Find where the given text appears and provide that cell's center as (x, y) coordinate. 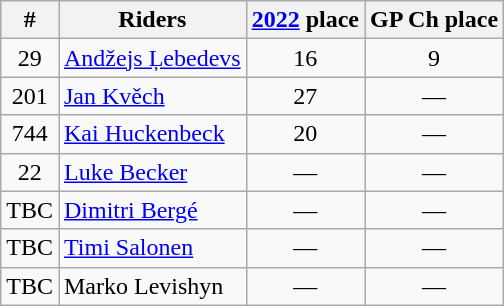
Andžejs Ļebedevs (152, 58)
9 (434, 58)
Kai Huckenbeck (152, 134)
20 (305, 134)
29 (30, 58)
201 (30, 96)
Jan Kvěch (152, 96)
# (30, 20)
Luke Becker (152, 172)
22 (30, 172)
16 (305, 58)
Riders (152, 20)
Timi Salonen (152, 248)
Marko Levishyn (152, 286)
744 (30, 134)
Dimitri Bergé (152, 210)
27 (305, 96)
2022 place (305, 20)
GP Ch place (434, 20)
